Capture the cell that displays the provided text and extract its (x, y) central coordinate. 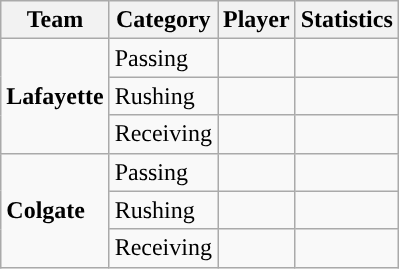
Colgate (55, 210)
Team (55, 20)
Statistics (346, 20)
Lafayette (55, 96)
Player (257, 20)
Category (163, 20)
